Pinpoint the cell where the given text exists, returning its [x, y] midpoint coordinate. 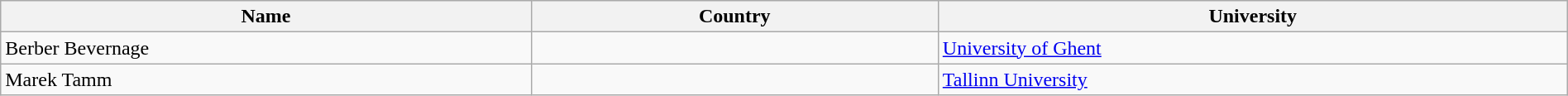
Name [266, 17]
University [1252, 17]
University of Ghent [1252, 48]
Country [734, 17]
Marek Tamm [266, 79]
Berber Bevernage [266, 48]
Tallinn University [1252, 79]
